Return the [X, Y] coordinate for the center point of the cell that contains the specified text.  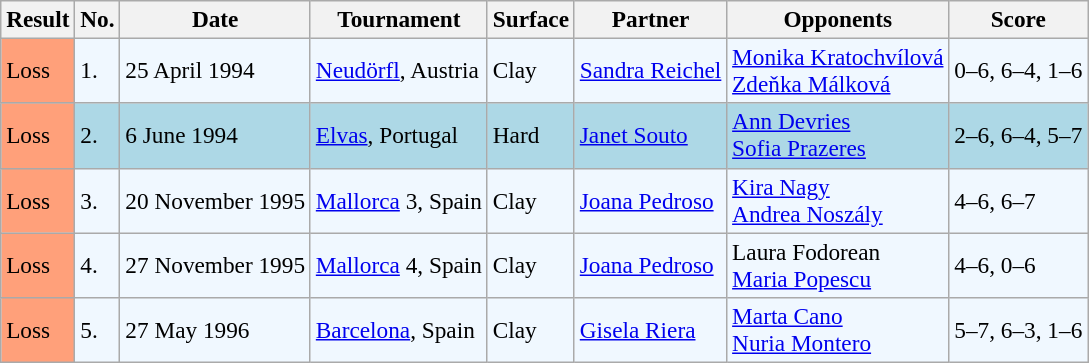
3. [98, 200]
Gisela Riera [650, 330]
2–6, 6–4, 5–7 [1018, 136]
25 April 1994 [215, 70]
Hard [530, 136]
0–6, 6–4, 1–6 [1018, 70]
Marta Cano Nuria Montero [838, 330]
Partner [650, 19]
2. [98, 136]
Surface [530, 19]
Score [1018, 19]
1. [98, 70]
Date [215, 19]
Tournament [398, 19]
6 June 1994 [215, 136]
Barcelona, Spain [398, 330]
27 November 1995 [215, 264]
4–6, 0–6 [1018, 264]
4–6, 6–7 [1018, 200]
4. [98, 264]
No. [98, 19]
Janet Souto [650, 136]
Laura Fodorean Maria Popescu [838, 264]
Monika Kratochvílová Zdeňka Málková [838, 70]
Result [38, 19]
Mallorca 3, Spain [398, 200]
27 May 1996 [215, 330]
Mallorca 4, Spain [398, 264]
Sandra Reichel [650, 70]
Elvas, Portugal [398, 136]
20 November 1995 [215, 200]
5–7, 6–3, 1–6 [1018, 330]
5. [98, 330]
Ann Devries Sofia Prazeres [838, 136]
Neudörfl, Austria [398, 70]
Opponents [838, 19]
Kira Nagy Andrea Noszály [838, 200]
